Search for the cell housing the specified text and yield its (X, Y) center coordinate. 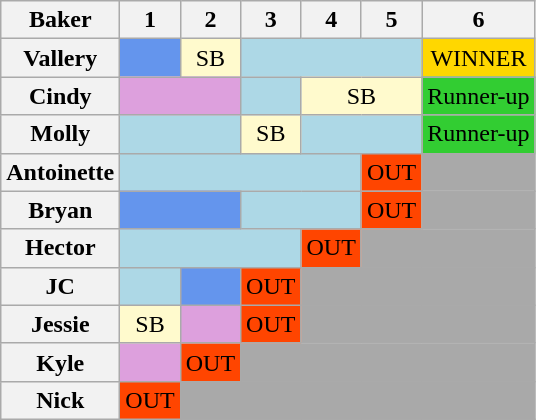
3 (271, 20)
Cindy (60, 96)
WINNER (478, 58)
Vallery (60, 58)
5 (391, 20)
Hector (60, 248)
JC (60, 286)
Kyle (60, 362)
Jessie (60, 324)
1 (150, 20)
2 (210, 20)
Bryan (60, 210)
Molly (60, 134)
6 (478, 20)
Antoinette (60, 172)
Baker (60, 20)
Nick (60, 400)
4 (331, 20)
